Output the [X, Y] coordinate of the center of the cell containing the given text.  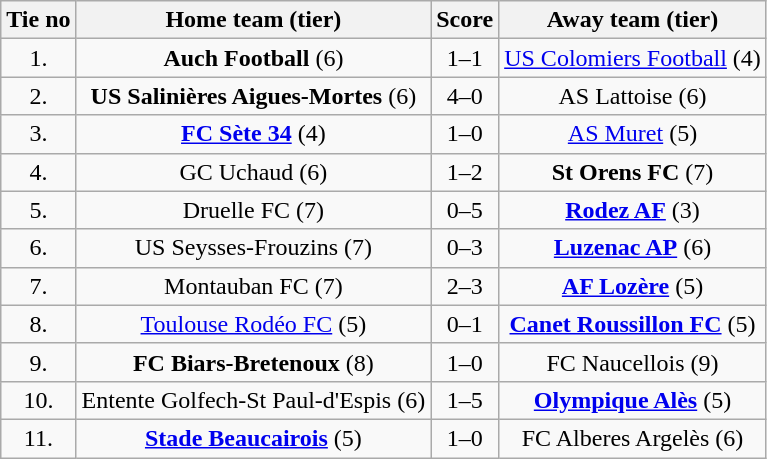
9. [38, 362]
0–3 [465, 248]
Montauban FC (7) [254, 286]
St Orens FC (7) [633, 172]
AS Lattoise (6) [633, 96]
Rodez AF (3) [633, 210]
0–5 [465, 210]
AF Lozère (5) [633, 286]
GC Uchaud (6) [254, 172]
2–3 [465, 286]
AS Muret (5) [633, 134]
6. [38, 248]
FC Alberes Argelès (6) [633, 438]
Tie no [38, 20]
1–1 [465, 58]
Stade Beaucairois (5) [254, 438]
FC Sète 34 (4) [254, 134]
FC Biars-Bretenoux (8) [254, 362]
Score [465, 20]
Olympique Alès (5) [633, 400]
10. [38, 400]
US Salinières Aigues-Mortes (6) [254, 96]
US Seysses-Frouzins (7) [254, 248]
1. [38, 58]
8. [38, 324]
4. [38, 172]
2. [38, 96]
Luzenac AP (6) [633, 248]
5. [38, 210]
1–2 [465, 172]
1–5 [465, 400]
Druelle FC (7) [254, 210]
Away team (tier) [633, 20]
3. [38, 134]
4–0 [465, 96]
11. [38, 438]
7. [38, 286]
Toulouse Rodéo FC (5) [254, 324]
0–1 [465, 324]
Entente Golfech-St Paul-d'Espis (6) [254, 400]
US Colomiers Football (4) [633, 58]
FC Naucellois (9) [633, 362]
Home team (tier) [254, 20]
Canet Roussillon FC (5) [633, 324]
Auch Football (6) [254, 58]
